From the cell containing the given text, extract its center point as [X, Y] coordinate. 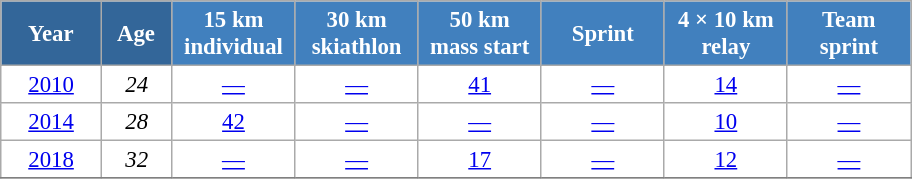
28 [136, 122]
41 [480, 85]
Sprint [602, 34]
Year [52, 34]
32 [136, 160]
50 km mass start [480, 34]
12 [726, 160]
14 [726, 85]
Age [136, 34]
10 [726, 122]
30 km skiathlon [356, 34]
4 × 10 km relay [726, 34]
2014 [52, 122]
42 [234, 122]
Team sprint [848, 34]
15 km individual [234, 34]
2018 [52, 160]
24 [136, 85]
17 [480, 160]
2010 [52, 85]
